Determine the (x, y) coordinate at the center of the cell enclosing the given text.  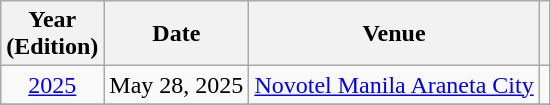
Novotel Manila Araneta City (394, 85)
Date (176, 34)
Venue (394, 34)
May 28, 2025 (176, 85)
Year(Edition) (52, 34)
2025 (52, 85)
